Search for the cell housing the specified text and yield its [x, y] center coordinate. 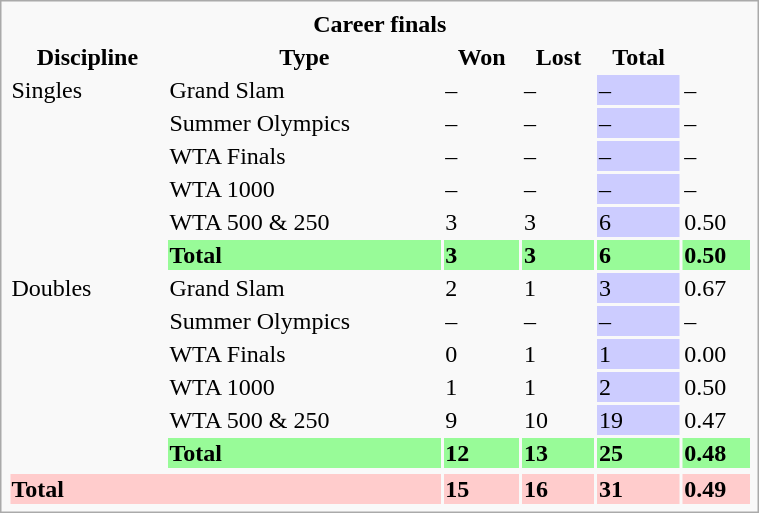
15 [482, 489]
Lost [559, 57]
Singles [88, 172]
0.48 [716, 453]
0.00 [716, 354]
19 [638, 420]
0 [482, 354]
13 [559, 453]
16 [559, 489]
0.47 [716, 420]
Type [304, 57]
9 [482, 420]
12 [482, 453]
31 [638, 489]
Doubles [88, 370]
Won [482, 57]
Discipline [88, 57]
25 [638, 453]
Career finals [380, 24]
0.67 [716, 288]
10 [559, 420]
0.49 [716, 489]
